Provide the [X, Y] coordinate of the cell's center where the given text is located.  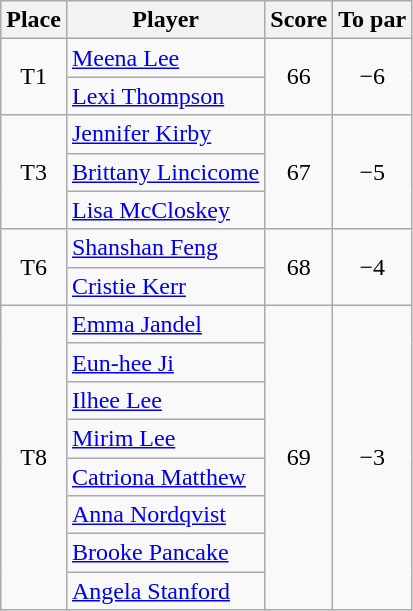
−6 [372, 77]
Shanshan Feng [165, 248]
Player [165, 20]
Brooke Pancake [165, 553]
Emma Jandel [165, 324]
67 [299, 172]
T8 [34, 457]
Ilhee Lee [165, 400]
T6 [34, 267]
Lisa McCloskey [165, 210]
−4 [372, 267]
T1 [34, 77]
To par [372, 20]
Mirim Lee [165, 438]
−5 [372, 172]
Meena Lee [165, 58]
Brittany Lincicome [165, 172]
−3 [372, 457]
Score [299, 20]
68 [299, 267]
Angela Stanford [165, 591]
T3 [34, 172]
Catriona Matthew [165, 477]
66 [299, 77]
69 [299, 457]
Jennifer Kirby [165, 134]
Place [34, 20]
Eun-hee Ji [165, 362]
Anna Nordqvist [165, 515]
Lexi Thompson [165, 96]
Cristie Kerr [165, 286]
